Find where the given text appears and provide that cell's center as (x, y) coordinate. 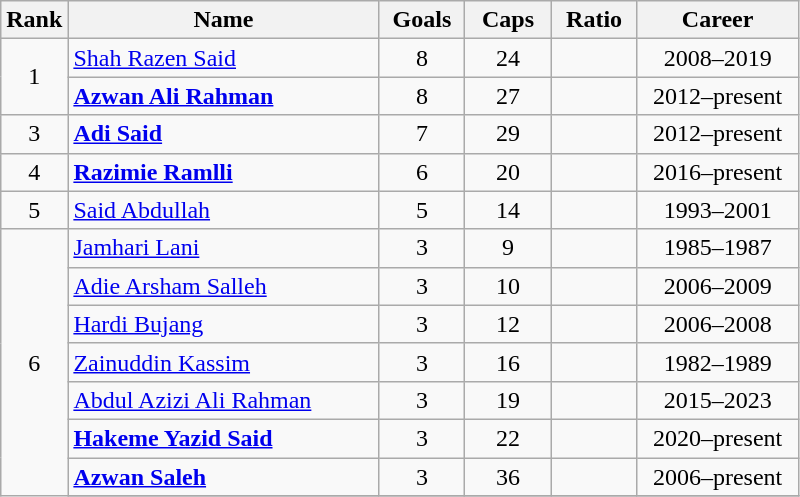
Azwan Saleh (224, 477)
1 (34, 77)
7 (422, 134)
2020–present (718, 438)
Abdul Azizi Ali Rahman (224, 400)
4 (34, 172)
12 (508, 324)
Adi Said (224, 134)
Jamhari Lani (224, 248)
Goals (422, 20)
Razimie Ramlli (224, 172)
27 (508, 96)
22 (508, 438)
Caps (508, 20)
Azwan Ali Rahman (224, 96)
2008–2019 (718, 58)
2006–2009 (718, 286)
10 (508, 286)
36 (508, 477)
1985–1987 (718, 248)
Shah Razen Said (224, 58)
2015–2023 (718, 400)
Name (224, 20)
2006–2008 (718, 324)
Adie Arsham Salleh (224, 286)
2016–present (718, 172)
Rank (34, 20)
1982–1989 (718, 362)
Zainuddin Kassim (224, 362)
Hardi Bujang (224, 324)
2006–present (718, 477)
9 (508, 248)
19 (508, 400)
20 (508, 172)
16 (508, 362)
14 (508, 210)
24 (508, 58)
Said Abdullah (224, 210)
29 (508, 134)
Career (718, 20)
Ratio (594, 20)
Hakeme Yazid Said (224, 438)
1993–2001 (718, 210)
